Capture the cell that displays the provided text and extract its [X, Y] central coordinate. 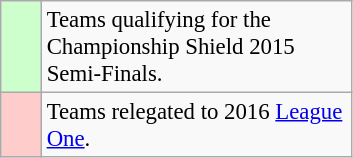
Teams relegated to 2016 League One. [196, 126]
Teams qualifying for the Championship Shield 2015 Semi-Finals. [196, 47]
